Output the [X, Y] coordinate of the center of the cell containing the given text.  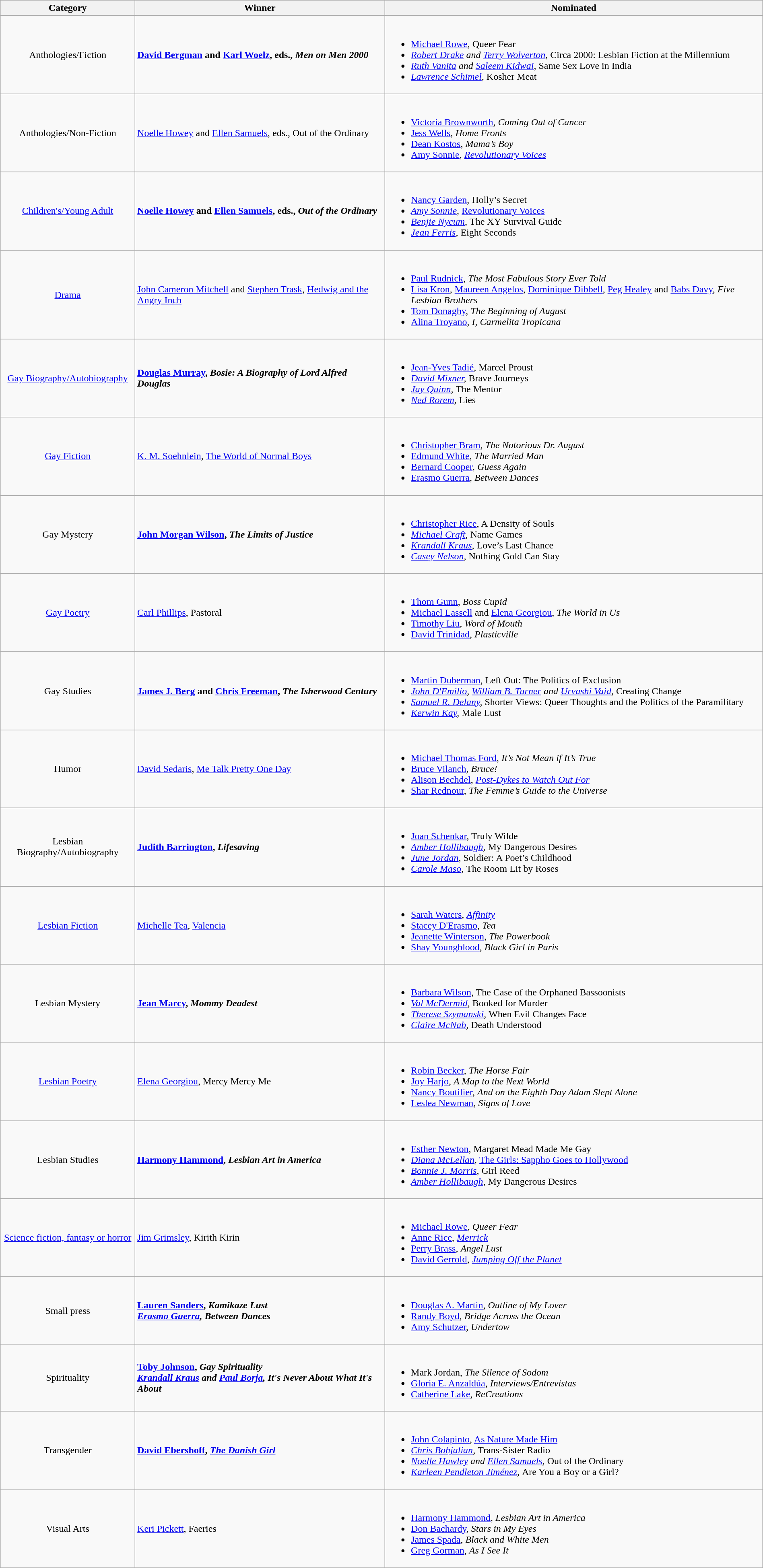
Michelle Tea, Valencia [260, 925]
Gay Mystery [68, 534]
Harmony Hammond, Lesbian Art in America [260, 1160]
K. M. Soehnlein, The World of Normal Boys [260, 456]
Christopher Rice, A Density of SoulsMichael Craft, Name GamesKrandall Kraus, Love’s Last ChanceCasey Nelson, Nothing Gold Can Stay [574, 534]
Christopher Bram, The Notorious Dr. AugustEdmund White, The Married ManBernard Cooper, Guess AgainErasmo Guerra, Between Dances [574, 456]
Nancy Garden, Holly’s SecretAmy Sonnie, Revolutionary VoicesBenjie Nycum, The XY Survival GuideJean Ferris, Eight Seconds [574, 211]
David Ebershoff, The Danish Girl [260, 1450]
Mark Jordan, The Silence of SodomGloria E. Anzaldúa, Interviews/EntrevistasCatherine Lake, ReCreations [574, 1378]
John Morgan Wilson, The Limits of Justice [260, 534]
Category [68, 8]
Toby Johnson, Gay Spirituality Krandall Kraus and Paul Borja, It's Never About What It's About [260, 1378]
Carl Phillips, Pastoral [260, 612]
Victoria Brownworth, Coming Out of CancerJess Wells, Home FrontsDean Kostos, Mama’s BoyAmy Sonnie, Revolutionary Voices [574, 133]
Winner [260, 8]
Douglas A. Martin, Outline of My LoverRandy Boyd, Bridge Across the OceanAmy Schutzer, Undertow [574, 1310]
Nominated [574, 8]
Science fiction, fantasy or horror [68, 1238]
Small press [68, 1310]
Gay Poetry [68, 612]
Visual Arts [68, 1529]
Gay Fiction [68, 456]
Sarah Waters, AffinityStacey D'Erasmo, TeaJeanette Winterson, The PowerbookShay Youngblood, Black Girl in Paris [574, 925]
Jean-Yves Tadié, Marcel ProustDavid Mixner, Brave JourneysJay Quinn, The MentorNed Rorem, Lies [574, 378]
Harmony Hammond, Lesbian Art in AmericaDon Bachardy, Stars in My EyesJames Spada, Black and White MenGreg Gorman, As I See It [574, 1529]
Children's/Young Adult [68, 211]
Lesbian Studies [68, 1160]
Lesbian Fiction [68, 925]
Jim Grimsley, Kirith Kirin [260, 1238]
Humor [68, 769]
Joan Schenkar, Truly WildeAmber Hollibaugh, My Dangerous DesiresJune Jordan, Soldier: A Poet’s ChildhoodCarole Maso, The Room Lit by Roses [574, 847]
Jean Marcy, Mommy Deadest [260, 1003]
Lesbian Biography/Autobiography [68, 847]
Michael Rowe, Queer FearAnne Rice, MerrickPerry Brass, Angel LustDavid Gerrold, Jumping Off the Planet [574, 1238]
Elena Georgiou, Mercy Mercy Me [260, 1082]
Lesbian Poetry [68, 1082]
Spirituality [68, 1378]
Keri Pickett, Faeries [260, 1529]
John Cameron Mitchell and Stephen Trask, Hedwig and the Angry Inch [260, 295]
Anthologies/Non-Fiction [68, 133]
Douglas Murray, Bosie: A Biography of Lord Alfred Douglas [260, 378]
Lesbian Mystery [68, 1003]
Thom Gunn, Boss CupidMichael Lassell and Elena Georgiou, The World in UsTimothy Liu, Word of MouthDavid Trinidad, Plasticville [574, 612]
Robin Becker, The Horse FairJoy Harjo, A Map to the Next WorldNancy Boutilier, And on the Eighth Day Adam Slept AloneLeslea Newman, Signs of Love [574, 1082]
Drama [68, 295]
Lauren Sanders, Kamikaze Lust Erasmo Guerra, Between Dances [260, 1310]
David Sedaris, Me Talk Pretty One Day [260, 769]
Gay Studies [68, 691]
David Bergman and Karl Woelz, eds., Men on Men 2000 [260, 55]
Anthologies/Fiction [68, 55]
Judith Barrington, Lifesaving [260, 847]
Gay Biography/Autobiography [68, 378]
James J. Berg and Chris Freeman, The Isherwood Century [260, 691]
Transgender [68, 1450]
